For the text-containing cell, return its midpoint in [X, Y] coordinate format. 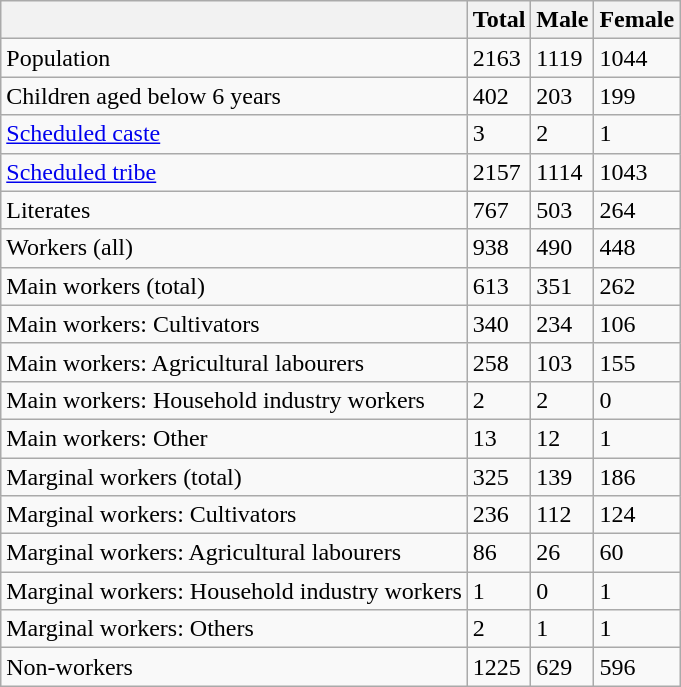
124 [637, 515]
Children aged below 6 years [234, 96]
Scheduled tribe [234, 172]
2157 [499, 172]
1225 [499, 667]
1044 [637, 58]
199 [637, 96]
106 [637, 324]
938 [499, 248]
60 [637, 553]
2163 [499, 58]
139 [562, 477]
Population [234, 58]
Main workers: Agricultural labourers [234, 362]
236 [499, 515]
1043 [637, 172]
Main workers: Other [234, 438]
Marginal workers: Household industry workers [234, 591]
Main workers: Cultivators [234, 324]
13 [499, 438]
Marginal workers (total) [234, 477]
203 [562, 96]
Marginal workers: Agricultural labourers [234, 553]
Female [637, 20]
1114 [562, 172]
Main workers: Household industry workers [234, 400]
596 [637, 667]
503 [562, 210]
Main workers (total) [234, 286]
258 [499, 362]
351 [562, 286]
3 [499, 134]
613 [499, 286]
103 [562, 362]
Non-workers [234, 667]
1119 [562, 58]
86 [499, 553]
Marginal workers: Cultivators [234, 515]
Workers (all) [234, 248]
234 [562, 324]
155 [637, 362]
Marginal workers: Others [234, 629]
Total [499, 20]
402 [499, 96]
490 [562, 248]
112 [562, 515]
Male [562, 20]
26 [562, 553]
629 [562, 667]
186 [637, 477]
Scheduled caste [234, 134]
264 [637, 210]
Literates [234, 210]
325 [499, 477]
767 [499, 210]
448 [637, 248]
12 [562, 438]
262 [637, 286]
340 [499, 324]
